Output the [X, Y] coordinate of the center of the cell containing the given text.  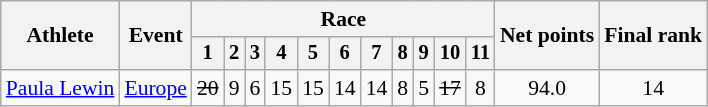
3 [254, 54]
20 [208, 88]
7 [377, 54]
11 [480, 54]
17 [450, 88]
10 [450, 54]
Net points [547, 36]
4 [281, 54]
Europe [155, 88]
Athlete [60, 36]
Race [344, 19]
Paula Lewin [60, 88]
Event [155, 36]
Final rank [653, 36]
2 [234, 54]
94.0 [547, 88]
1 [208, 54]
